Provide the (X, Y) coordinate of the cell's center where the given text is located.  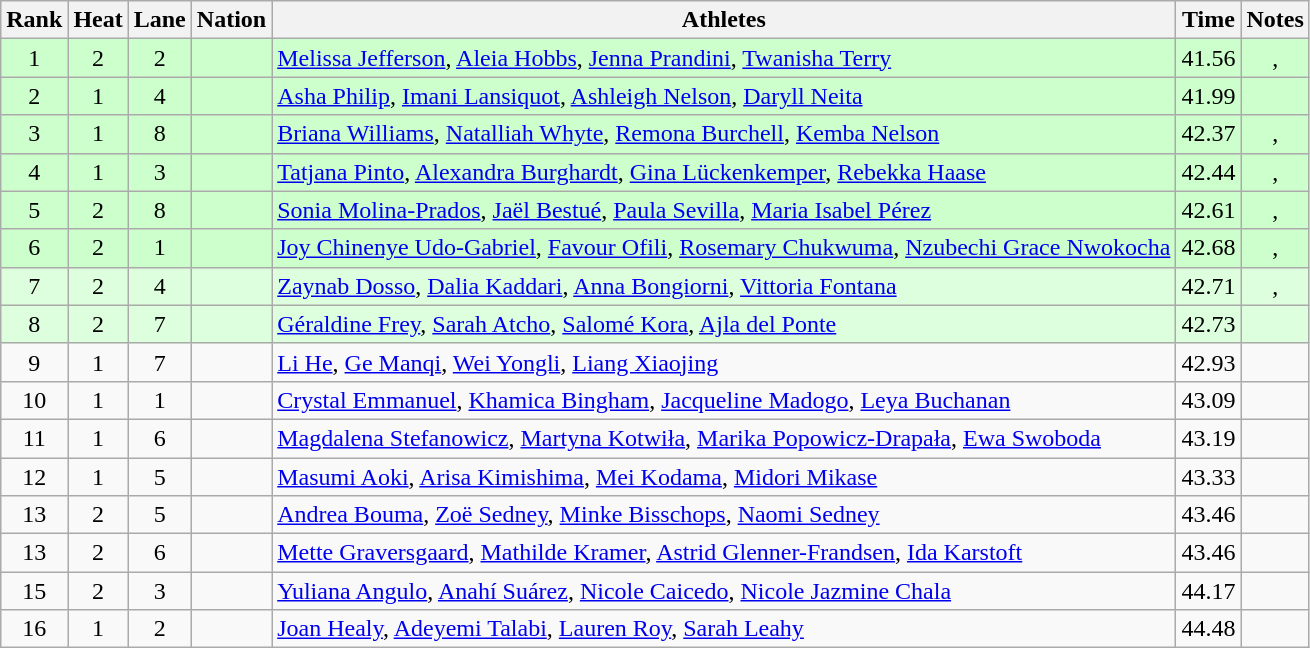
Lane (160, 20)
Andrea Bouma, Zoë Sedney, Minke Bisschops, Naomi Sedney (724, 515)
Li He, Ge Manqi, Wei Yongli, Liang Xiaojing (724, 362)
Géraldine Frey, Sarah Atcho, Salomé Kora, Ajla del Ponte (724, 324)
41.99 (1208, 96)
Yuliana Angulo, Anahí Suárez, Nicole Caicedo, Nicole Jazmine Chala (724, 591)
Asha Philip, Imani Lansiquot, Ashleigh Nelson, Daryll Neita (724, 96)
Zaynab Dosso, Dalia Kaddari, Anna Bongiorni, Vittoria Fontana (724, 286)
Melissa Jefferson, Aleia Hobbs, Jenna Prandini, Twanisha Terry (724, 58)
42.61 (1208, 210)
43.19 (1208, 438)
Tatjana Pinto, Alexandra Burghardt, Gina Lückenkemper, Rebekka Haase (724, 172)
42.44 (1208, 172)
Athletes (724, 20)
42.68 (1208, 248)
42.93 (1208, 362)
Joan Healy, Adeyemi Talabi, Lauren Roy, Sarah Leahy (724, 629)
44.48 (1208, 629)
Masumi Aoki, Arisa Kimishima, Mei Kodama, Midori Mikase (724, 477)
Sonia Molina-Prados, Jaël Bestué, Paula Sevilla, Maria Isabel Pérez (724, 210)
Notes (1275, 20)
9 (34, 362)
Rank (34, 20)
10 (34, 400)
Mette Graversgaard, Mathilde Kramer, Astrid Glenner-Frandsen, Ida Karstoft (724, 553)
15 (34, 591)
Crystal Emmanuel, Khamica Bingham, Jacqueline Madogo, Leya Buchanan (724, 400)
41.56 (1208, 58)
12 (34, 477)
Briana Williams, Natalliah Whyte, Remona Burchell, Kemba Nelson (724, 134)
Time (1208, 20)
43.09 (1208, 400)
43.33 (1208, 477)
16 (34, 629)
Heat (98, 20)
Nation (231, 20)
42.73 (1208, 324)
42.71 (1208, 286)
11 (34, 438)
44.17 (1208, 591)
Joy Chinenye Udo-Gabriel, Favour Ofili, Rosemary Chukwuma, Nzubechi Grace Nwokocha (724, 248)
42.37 (1208, 134)
Magdalena Stefanowicz, Martyna Kotwiła, Marika Popowicz-Drapała, Ewa Swoboda (724, 438)
